From the cell containing the given text, extract its center point as (X, Y) coordinate. 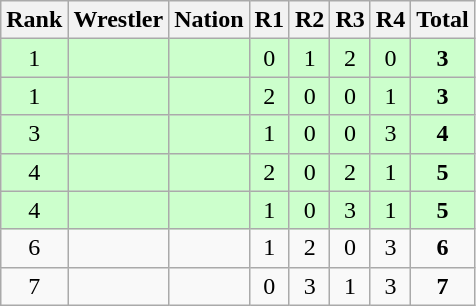
Rank (34, 20)
R2 (309, 20)
Total (443, 20)
R1 (269, 20)
R3 (350, 20)
R4 (390, 20)
Nation (209, 20)
Wrestler (118, 20)
